From the cell containing the given text, extract its center point as [x, y] coordinate. 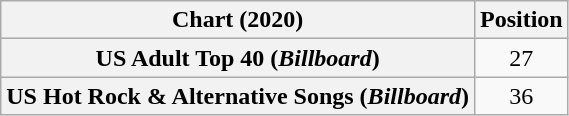
US Adult Top 40 (Billboard) [238, 58]
Chart (2020) [238, 20]
36 [521, 96]
Position [521, 20]
27 [521, 58]
US Hot Rock & Alternative Songs (Billboard) [238, 96]
